From the cell containing the given text, extract its center point as [x, y] coordinate. 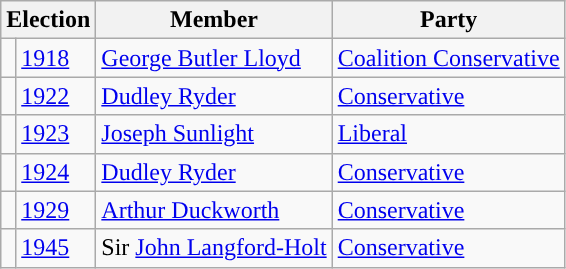
Party [448, 20]
Coalition Conservative [448, 58]
George Butler Lloyd [214, 58]
1923 [56, 134]
Joseph Sunlight [214, 134]
1924 [56, 172]
1918 [56, 58]
Sir John Langford-Holt [214, 248]
Election [48, 20]
1929 [56, 210]
1945 [56, 248]
Liberal [448, 134]
Arthur Duckworth [214, 210]
Member [214, 20]
1922 [56, 96]
